Pinpoint the cell where the given text exists, returning its (X, Y) midpoint coordinate. 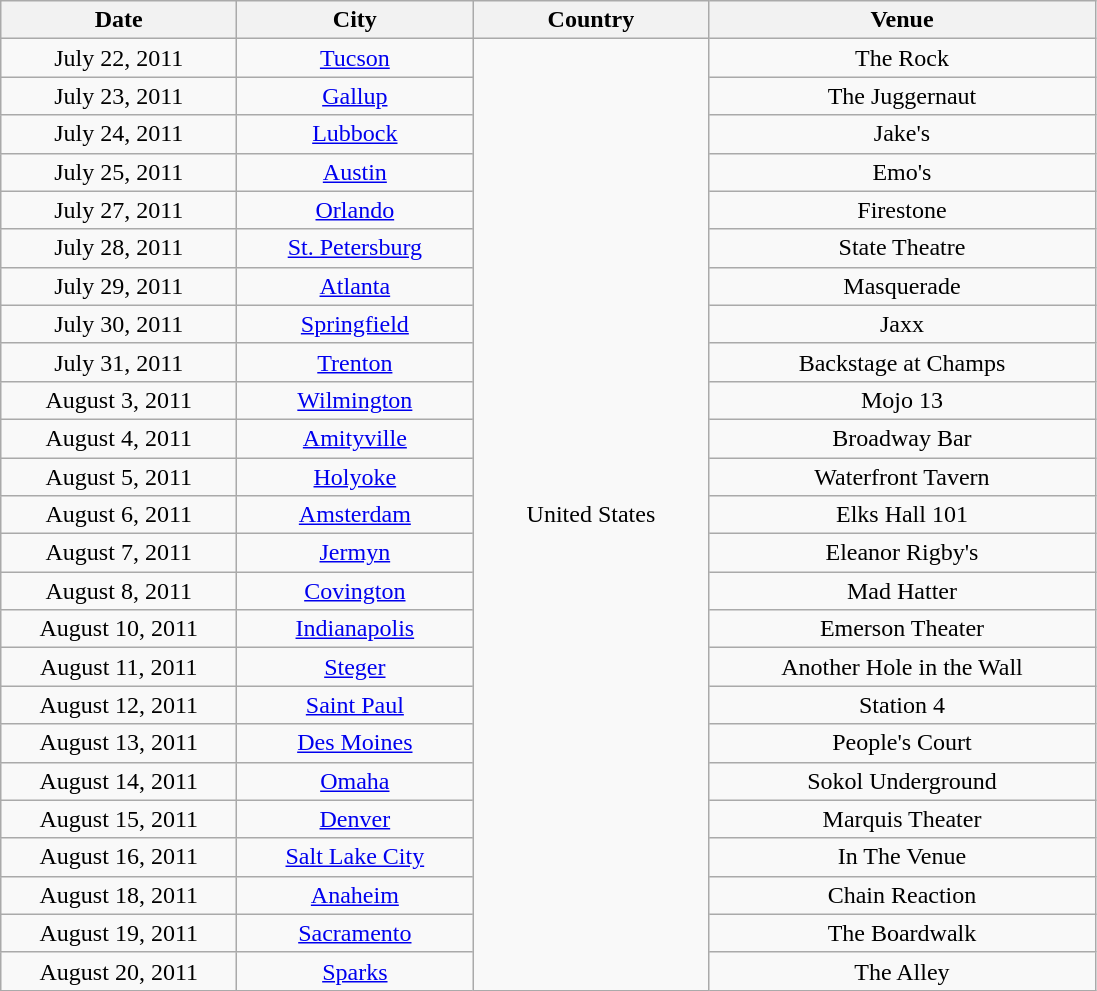
Mojo 13 (902, 400)
Backstage at Champs (902, 362)
July 30, 2011 (119, 324)
Trenton (355, 362)
Emerson Theater (902, 629)
August 11, 2011 (119, 667)
In The Venue (902, 857)
Austin (355, 172)
Springfield (355, 324)
Lubbock (355, 134)
Omaha (355, 781)
Atlanta (355, 286)
July 25, 2011 (119, 172)
August 6, 2011 (119, 515)
Chain Reaction (902, 895)
Country (591, 20)
Orlando (355, 210)
Emo's (902, 172)
The Boardwalk (902, 933)
Sokol Underground (902, 781)
Sacramento (355, 933)
August 3, 2011 (119, 400)
Venue (902, 20)
Eleanor Rigby's (902, 553)
Masquerade (902, 286)
August 19, 2011 (119, 933)
Firestone (902, 210)
Des Moines (355, 743)
August 18, 2011 (119, 895)
Holyoke (355, 477)
August 10, 2011 (119, 629)
August 7, 2011 (119, 553)
Saint Paul (355, 705)
Steger (355, 667)
July 22, 2011 (119, 58)
August 15, 2011 (119, 819)
August 5, 2011 (119, 477)
The Juggernaut (902, 96)
July 23, 2011 (119, 96)
Salt Lake City (355, 857)
City (355, 20)
Tucson (355, 58)
August 14, 2011 (119, 781)
Jaxx (902, 324)
August 13, 2011 (119, 743)
Amityville (355, 438)
August 20, 2011 (119, 971)
People's Court (902, 743)
Covington (355, 591)
August 8, 2011 (119, 591)
Broadway Bar (902, 438)
Jermyn (355, 553)
Wilmington (355, 400)
Mad Hatter (902, 591)
State Theatre (902, 248)
Another Hole in the Wall (902, 667)
Elks Hall 101 (902, 515)
United States (591, 515)
July 27, 2011 (119, 210)
Waterfront Tavern (902, 477)
July 24, 2011 (119, 134)
July 31, 2011 (119, 362)
The Rock (902, 58)
Gallup (355, 96)
The Alley (902, 971)
July 28, 2011 (119, 248)
Indianapolis (355, 629)
August 16, 2011 (119, 857)
August 4, 2011 (119, 438)
Station 4 (902, 705)
July 29, 2011 (119, 286)
St. Petersburg (355, 248)
Date (119, 20)
August 12, 2011 (119, 705)
Denver (355, 819)
Jake's (902, 134)
Anaheim (355, 895)
Amsterdam (355, 515)
Sparks (355, 971)
Marquis Theater (902, 819)
